From the cell containing the given text, extract its center point as (X, Y) coordinate. 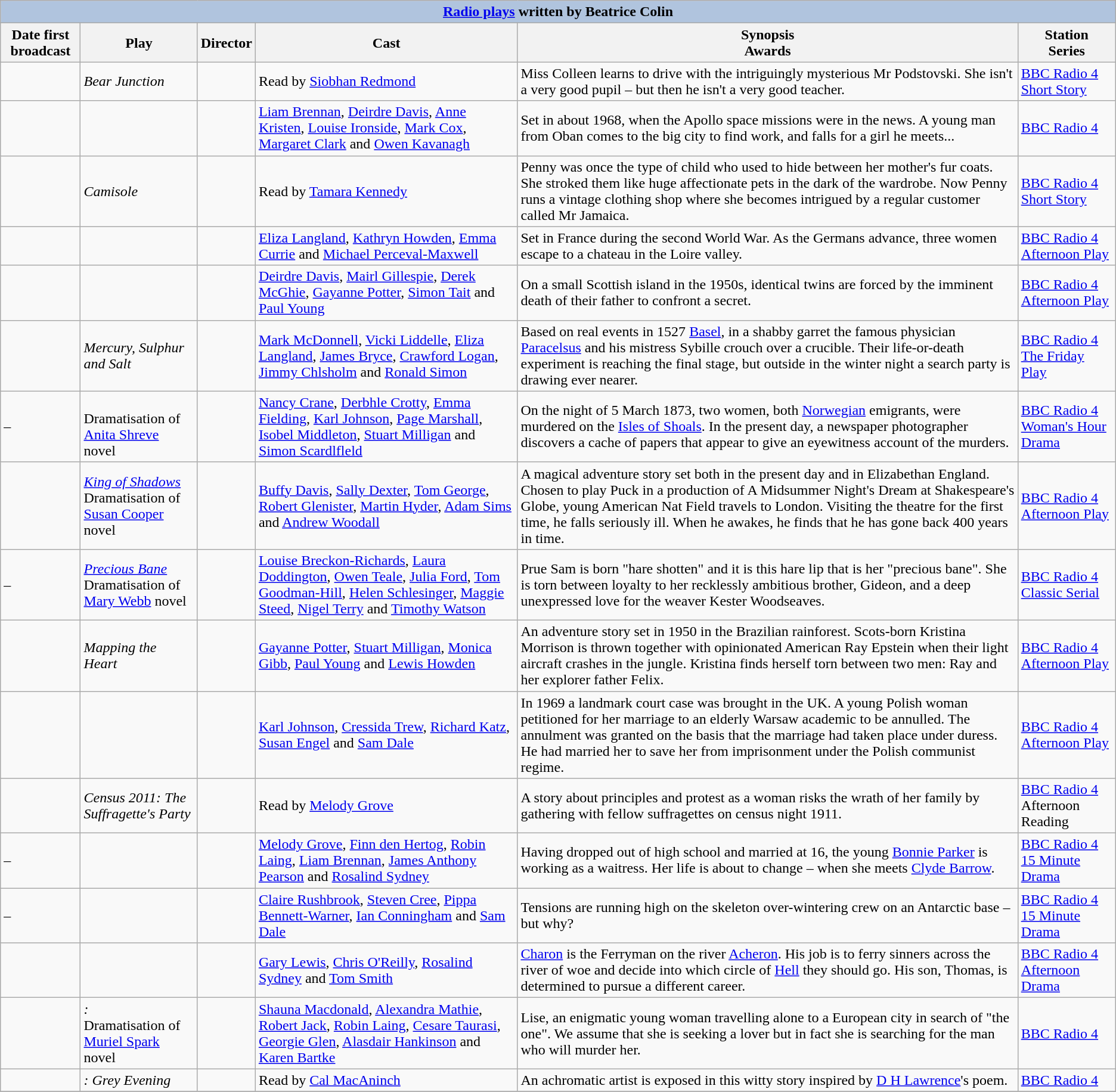
Liam Brennan, Deirdre Davis, Anne Kristen, Louise Ironside, Mark Cox, Margaret Clark and Owen Kavanagh (386, 128)
Mapping the Heart (139, 656)
Deirdre Davis, Mairl Gillespie, Derek McGhie, Gayanne Potter, Simon Tait and Paul Young (386, 293)
Bear Junction (139, 81)
An achromatic artist is exposed in this witty story inspired by D H Lawrence's poem. (768, 1080)
Read by Melody Grove (386, 806)
Census 2011: The Suffragette's Party (139, 806)
StationSeries (1067, 43)
: Dramatisation of Muriel Spark novel (139, 1034)
BBC Radio 4Afternoon Drama (1067, 970)
Set in France during the second World War. As the Germans advance, three women escape to a chateau in the Loire valley. (768, 246)
Mercury, Sulphur and Salt (139, 355)
Cast (386, 43)
Camisole (139, 191)
Buffy Davis, Sally Dexter, Tom George, Robert Glenister, Martin Hyder, Adam Sims and Andrew Woodall (386, 505)
BBC Radio 4Classic Serial (1067, 584)
Play (139, 43)
Gayanne Potter, Stuart Milligan, Monica Gibb, Paul Young and Lewis Howden (386, 656)
King of Shadows Dramatisation of Susan Cooper novel (139, 505)
SynopsisAwards (768, 43)
Radio plays written by Beatrice Colin (558, 12)
Shauna Macdonald, Alexandra Mathie, Robert Jack, Robin Laing, Cesare Taurasi, Georgie Glen, Alasdair Hankinson and Karen Bartke (386, 1034)
Read by Tamara Kennedy (386, 191)
Melody Grove, Finn den Hertog, Robin Laing, Liam Brennan, James Anthony Pearson and Rosalind Sydney (386, 861)
Claire Rushbrook, Steven Cree, Pippa Bennett-Warner, Ian Conningham and Sam Dale (386, 916)
On a small Scottish island in the 1950s, identical twins are forced by the imminent death of their father to confront a secret. (768, 293)
Eliza Langland, Kathryn Howden, Emma Currie and Michael Perceval-Maxwell (386, 246)
BBC Radio 4 Afternoon Play (1067, 735)
: Grey Evening (139, 1080)
Miss Colleen learns to drive with the intriguingly mysterious Mr Podstovski. She isn't a very good pupil – but then he isn't a very good teacher. (768, 81)
Mark McDonnell, Vicki Liddelle, Eliza Langland, James Bryce, Crawford Logan, Jimmy Chlsholm and Ronald Simon (386, 355)
A story about principles and protest as a woman risks the wrath of her family by gathering with fellow suffragettes on census night 1911. (768, 806)
Louise Breckon-Richards, Laura Doddington, Owen Teale, Julia Ford, Tom Goodman-Hill, Helen Schlesinger, Maggie Steed, Nigel Terry and Timothy Watson (386, 584)
Karl Johnson, Cressida Trew, Richard Katz, Susan Engel and Sam Dale (386, 735)
Tensions are running high on the skeleton over-wintering crew on an Antarctic base – but why? (768, 916)
Read by Cal MacAninch (386, 1080)
BBC Radio 4The Friday Play (1067, 355)
Nancy Crane, Derbhle Crotty, Emma Fielding, Karl Johnson, Page Marshall, Isobel Middleton, Stuart Milligan and Simon Scardlfleld (386, 427)
Dramatisation of Anita Shreve novel (139, 427)
Precious Bane Dramatisation of Mary Webb novel (139, 584)
Director (227, 43)
Date first broadcast (41, 43)
BBC Radio 4 Afternoon Reading (1067, 806)
Gary Lewis, Chris O'Reilly, Rosalind Sydney and Tom Smith (386, 970)
BBC Radio 4 Woman's Hour Drama (1067, 427)
Read by Siobhan Redmond (386, 81)
